Provide the (X, Y) coordinate of the cell's center where the given text is located.  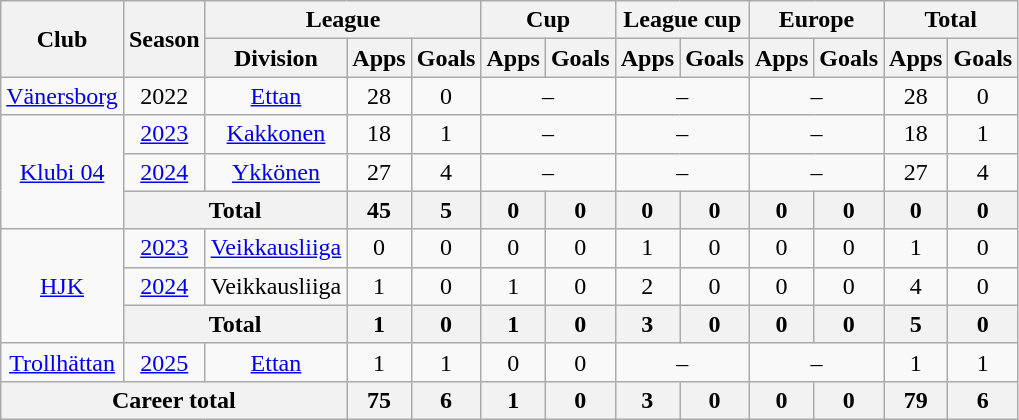
Club (62, 39)
Europe (816, 20)
Cup (548, 20)
75 (379, 400)
45 (379, 210)
2022 (164, 96)
Klubi 04 (62, 172)
Career total (174, 400)
Trollhättan (62, 362)
League (343, 20)
Vänersborg (62, 96)
Division (276, 58)
League cup (682, 20)
2025 (164, 362)
Kakkonen (276, 134)
Season (164, 39)
2 (647, 286)
HJK (62, 286)
79 (916, 400)
Ykkönen (276, 172)
